Capture the cell that displays the provided text and extract its [x, y] central coordinate. 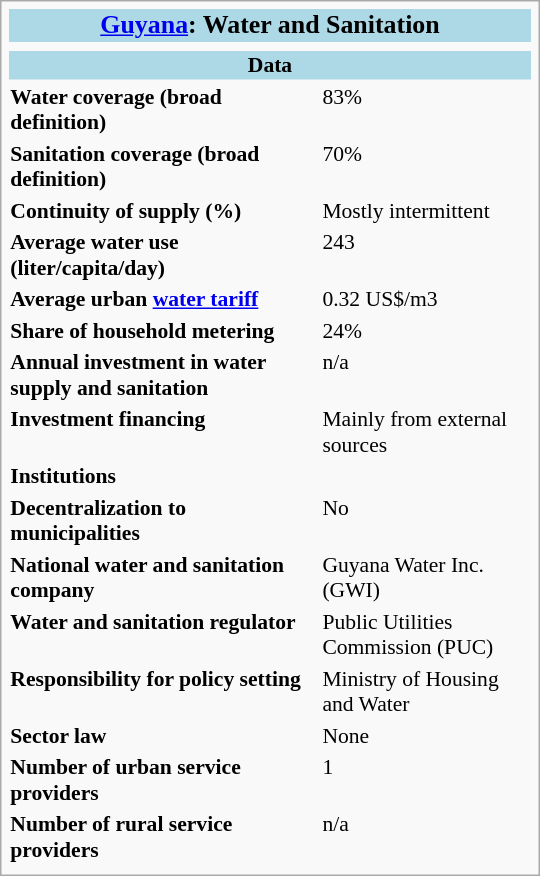
Water coverage (broad definition) [164, 109]
Number of urban service providers [164, 780]
24% [426, 330]
Average water use (liter/capita/day) [164, 255]
Decentralization to municipalities [164, 520]
Average urban water tariff [164, 299]
None [426, 735]
Data [270, 65]
Institutions [164, 476]
Water and sanitation regulator [164, 634]
Mainly from external sources [426, 432]
1 [426, 780]
Investment financing [164, 432]
Ministry of Housing and Water [426, 691]
Sector law [164, 735]
National water and sanitation company [164, 577]
Number of rural service providers [164, 837]
Annual investment in water supply and sanitation [164, 375]
Guyana: Water and Sanitation [270, 26]
Continuity of supply (%) [164, 210]
Sanitation coverage (broad definition) [164, 166]
Responsibility for policy setting [164, 691]
Guyana Water Inc. (GWI) [426, 577]
Share of household metering [164, 330]
83% [426, 109]
70% [426, 166]
Mostly intermittent [426, 210]
Public Utilities Commission (PUC) [426, 634]
243 [426, 255]
No [426, 520]
0.32 US$/m3 [426, 299]
